Scan for the cell matching the given text and deliver its (X, Y) coordinate at center. 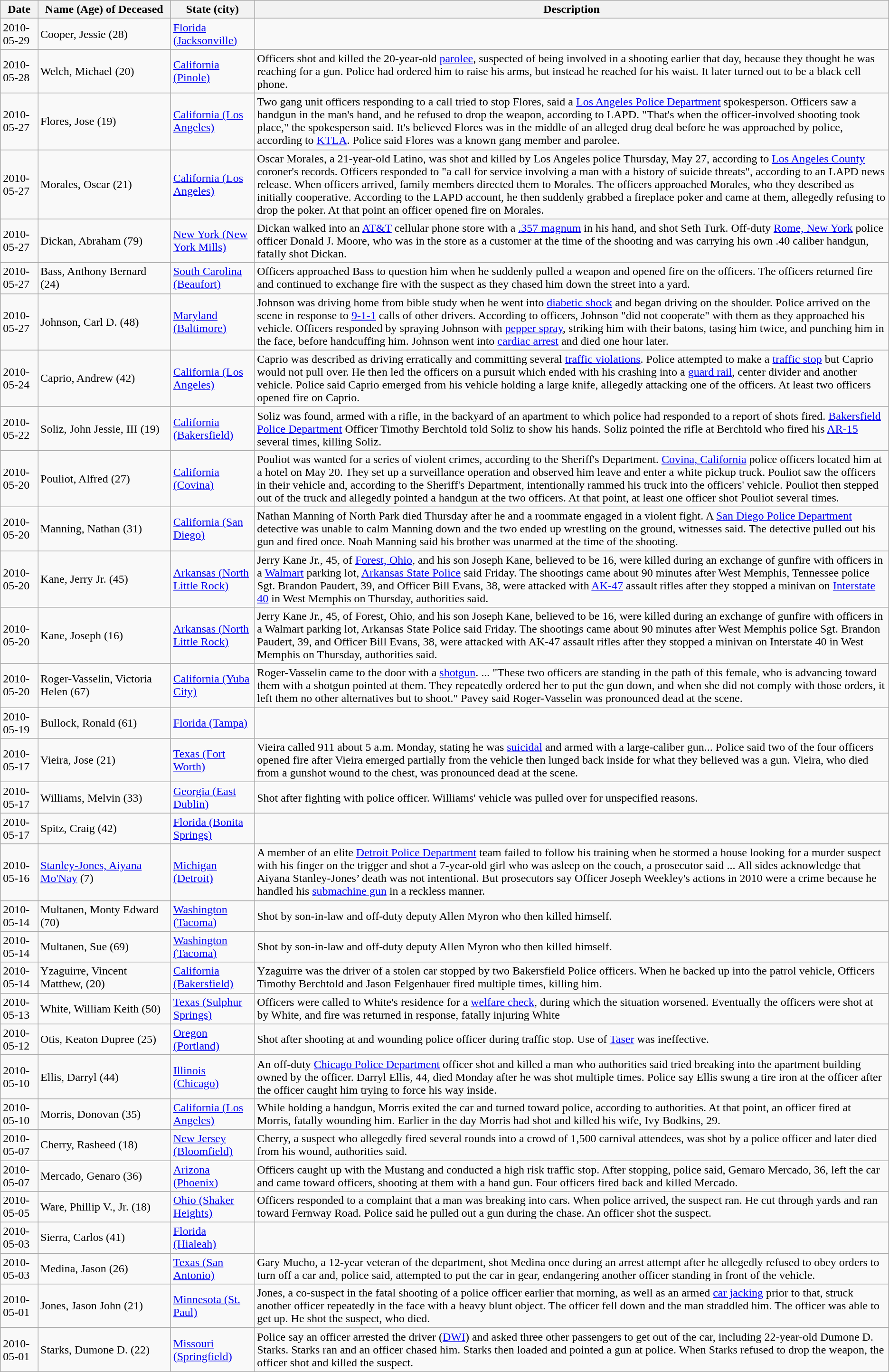
Starks, Dumone D. (22) (104, 1350)
Cherry, Rasheed (18) (104, 1145)
Caprio, Andrew (42) (104, 378)
Roger-Vasselin, Victoria Helen (67) (104, 686)
Dickan, Abraham (79) (104, 241)
Missouri (Springfield) (213, 1350)
New York (New York Mills) (213, 241)
Florida (Tampa) (213, 723)
Williams, Melvin (33) (104, 798)
Florida (Hialeah) (213, 1238)
Ohio (Shaker Heights) (213, 1207)
2010-05-13 (19, 1009)
Oregon (Portland) (213, 1039)
Florida (Bonita Springs) (213, 828)
Morales, Oscar (21) (104, 184)
California (Yuba City) (213, 686)
Flores, Jose (19) (104, 122)
Stanley-Jones, Aiyana Mo'Nay (7) (104, 872)
2010-05-28 (19, 71)
California (Covina) (213, 479)
Arizona (Phoenix) (213, 1176)
Soliz, John Jessie, III (19) (104, 428)
2010-05-12 (19, 1039)
Otis, Keaton Dupree (25) (104, 1039)
Cooper, Jessie (28) (104, 34)
Multanen, Sue (69) (104, 947)
2010-05-05 (19, 1207)
Medina, Jason (26) (104, 1269)
State (city) (213, 9)
Description (572, 9)
Spitz, Craig (42) (104, 828)
Jones, Jason John (21) (104, 1306)
California (Pinole) (213, 71)
Johnson, Carl D. (48) (104, 322)
Pouliot, Alfred (27) (104, 479)
Illinois (Chicago) (213, 1077)
Ellis, Darryl (44) (104, 1077)
White, William Keith (50) (104, 1009)
2010-05-19 (19, 723)
Texas (Sulphur Springs) (213, 1009)
Michigan (Detroit) (213, 872)
Kane, Jerry Jr. (45) (104, 579)
New Jersey (Bloomfield) (213, 1145)
Date (19, 9)
2010-05-16 (19, 872)
Texas (San Antonio) (213, 1269)
Morris, Donovan (35) (104, 1114)
2010-05-29 (19, 34)
Kane, Joseph (16) (104, 635)
Manning, Nathan (31) (104, 529)
South Carolina (Beaufort) (213, 278)
Vieira, Jose (21) (104, 760)
Georgia (East Dublin) (213, 798)
Multanen, Monty Edward (70) (104, 916)
Bass, Anthony Bernard (24) (104, 278)
Ware, Phillip V., Jr. (18) (104, 1207)
Florida (Jacksonville) (213, 34)
Minnesota (St. Paul) (213, 1306)
Sierra, Carlos (41) (104, 1238)
Maryland (Baltimore) (213, 322)
Name (Age) of Deceased (104, 9)
Texas (Fort Worth) (213, 760)
Shot after shooting at and wounding police officer during traffic stop. Use of Taser was ineffective. (572, 1039)
Yzaguirre, Vincent Matthew, (20) (104, 977)
Shot after fighting with police officer. Williams' vehicle was pulled over for unspecified reasons. (572, 798)
Mercado, Genaro (36) (104, 1176)
Bullock, Ronald (61) (104, 723)
Welch, Michael (20) (104, 71)
2010-05-22 (19, 428)
California (San Diego) (213, 529)
2010-05-24 (19, 378)
